From the cell containing the given text, extract its center point as [x, y] coordinate. 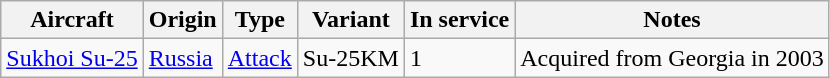
Variant [350, 20]
Su-25KM [350, 58]
Type [260, 20]
In service [459, 20]
Origin [182, 20]
Notes [672, 20]
Attack [260, 58]
Sukhoi Su-25 [72, 58]
Russia [182, 58]
Acquired from Georgia in 2003 [672, 58]
1 [459, 58]
Aircraft [72, 20]
